Capture the cell that displays the provided text and extract its [X, Y] central coordinate. 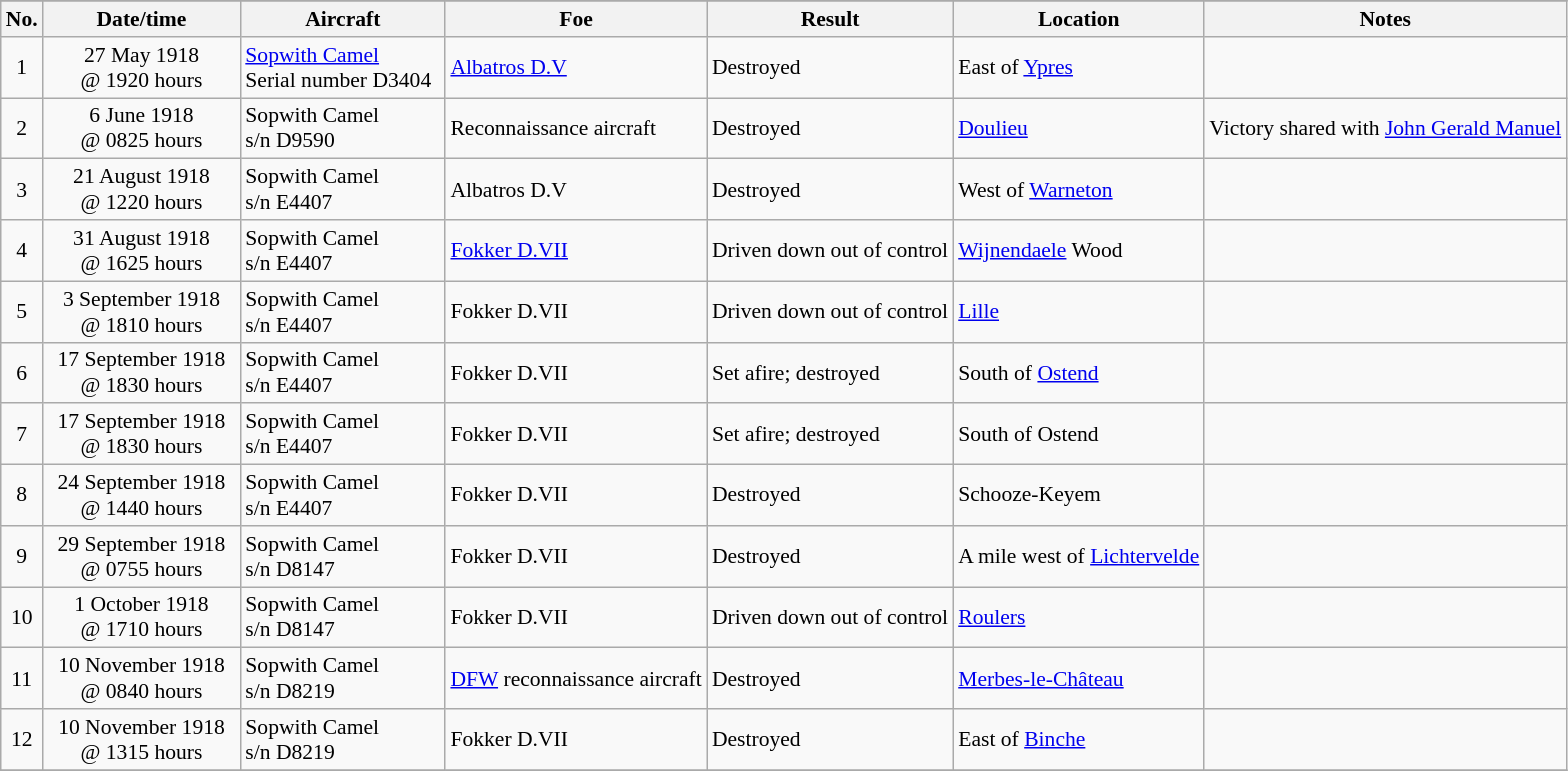
1 [22, 68]
Wijnendaele Wood [1078, 250]
11 [22, 678]
3 September 1918@ 1810 hours [142, 312]
2 [22, 128]
No. [22, 19]
DFW reconnaissance aircraft [576, 678]
10 November 1918@ 1315 hours [142, 740]
12 [22, 740]
1 October 1918@ 1710 hours [142, 618]
27 May 1918@ 1920 hours [142, 68]
5 [22, 312]
Location [1078, 19]
9 [22, 556]
Roulers [1078, 618]
Schooze-Keyem [1078, 496]
Aircraft [342, 19]
Date/time [142, 19]
6 June 1918@ 0825 hours [142, 128]
Doulieu [1078, 128]
4 [22, 250]
7 [22, 434]
8 [22, 496]
Notes [1385, 19]
East of Binche [1078, 740]
24 September 1918@ 1440 hours [142, 496]
Foe [576, 19]
31 August 1918@ 1625 hours [142, 250]
Sopwith CamelSerial number D3404 [342, 68]
Lille [1078, 312]
10 [22, 618]
East of Ypres [1078, 68]
Result [830, 19]
3 [22, 190]
10 November 1918@ 0840 hours [142, 678]
A mile west of Lichtervelde [1078, 556]
29 September 1918@ 0755 hours [142, 556]
Sopwith Camels/n D9590 [342, 128]
21 August 1918@ 1220 hours [142, 190]
Merbes-le-Château [1078, 678]
Reconnaissance aircraft [576, 128]
Victory shared with John Gerald Manuel [1385, 128]
West of Warneton [1078, 190]
6 [22, 372]
